Return (x, y) of the center of cell containing provided text 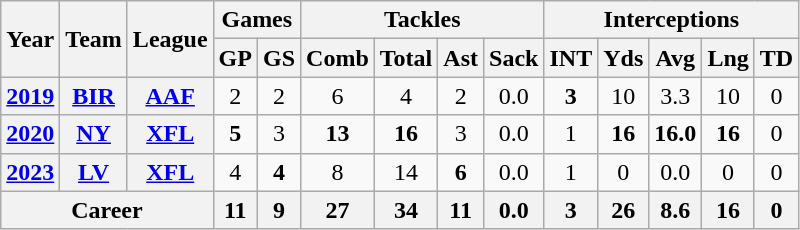
5 (235, 134)
INT (571, 58)
GP (235, 58)
NY (94, 134)
GS (278, 58)
2023 (30, 172)
TD (776, 58)
34 (406, 210)
BIR (94, 96)
Total (406, 58)
2020 (30, 134)
Career (107, 210)
League (170, 39)
Tackles (422, 20)
3.3 (676, 96)
Games (256, 20)
26 (624, 210)
8 (338, 172)
Yds (624, 58)
Sack (514, 58)
13 (338, 134)
2019 (30, 96)
LV (94, 172)
Lng (728, 58)
14 (406, 172)
27 (338, 210)
16.0 (676, 134)
Ast (461, 58)
Interceptions (672, 20)
Avg (676, 58)
9 (278, 210)
AAF (170, 96)
Year (30, 39)
Comb (338, 58)
Team (94, 39)
8.6 (676, 210)
